Provide the (x, y) coordinate of the cell's center where the given text is located.  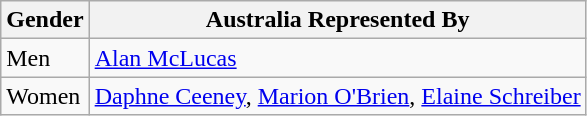
Daphne Ceeney, Marion O'Brien, Elaine Schreiber (338, 96)
Men (45, 58)
Alan McLucas (338, 58)
Women (45, 96)
Australia Represented By (338, 20)
Gender (45, 20)
